Scan for the cell matching the given text and deliver its (x, y) coordinate at center. 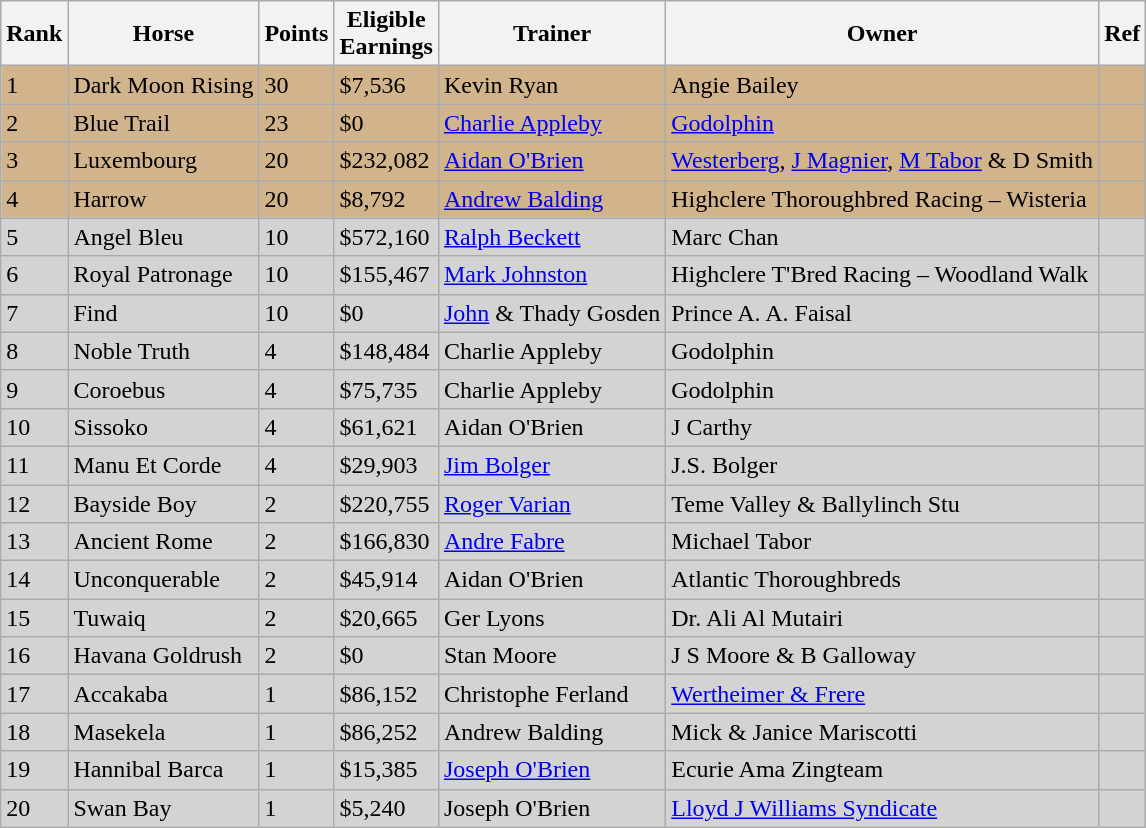
$220,755 (386, 503)
Ref (1122, 34)
Hannibal Barca (164, 770)
$232,082 (386, 161)
Noble Truth (164, 351)
19 (34, 770)
Blue Trail (164, 123)
Horse (164, 34)
9 (34, 389)
14 (34, 580)
Mark Johnston (552, 275)
Harrow (164, 199)
11 (34, 465)
$20,665 (386, 618)
Kevin Ryan (552, 85)
Dark Moon Rising (164, 85)
J Carthy (882, 427)
Ancient Rome (164, 542)
7 (34, 313)
$15,385 (386, 770)
Rank (34, 34)
Accakaba (164, 694)
EligibleEarnings (386, 34)
30 (296, 85)
Swan Bay (164, 808)
6 (34, 275)
3 (34, 161)
Dr. Ali Al Mutairi (882, 618)
Owner (882, 34)
Atlantic Thoroughbreds (882, 580)
17 (34, 694)
Bayside Boy (164, 503)
J.S. Bolger (882, 465)
13 (34, 542)
Roger Varian (552, 503)
Michael Tabor (882, 542)
Ger Lyons (552, 618)
$75,735 (386, 389)
Havana Goldrush (164, 656)
8 (34, 351)
$572,160 (386, 237)
Manu Et Corde (164, 465)
$86,252 (386, 732)
Prince A. A. Faisal (882, 313)
Ecurie Ama Zingteam (882, 770)
Angel Bleu (164, 237)
Lloyd J Williams Syndicate (882, 808)
Trainer (552, 34)
Coroebus (164, 389)
$5,240 (386, 808)
15 (34, 618)
Angie Bailey (882, 85)
Jim Bolger (552, 465)
18 (34, 732)
Find (164, 313)
5 (34, 237)
$29,903 (386, 465)
Tuwaiq (164, 618)
Ralph Beckett (552, 237)
Unconquerable (164, 580)
$7,536 (386, 85)
$8,792 (386, 199)
Highclere Thoroughbred Racing – Wisteria (882, 199)
Mick & Janice Mariscotti (882, 732)
Teme Valley & Ballylinch Stu (882, 503)
$166,830 (386, 542)
$61,621 (386, 427)
23 (296, 123)
John & Thady Gosden (552, 313)
16 (34, 656)
$155,467 (386, 275)
Wertheimer & Frere (882, 694)
Andre Fabre (552, 542)
Stan Moore (552, 656)
Marc Chan (882, 237)
Westerberg, J Magnier, M Tabor & D Smith (882, 161)
Sissoko (164, 427)
Masekela (164, 732)
Highclere T'Bred Racing – Woodland Walk (882, 275)
Royal Patronage (164, 275)
$86,152 (386, 694)
Luxembourg (164, 161)
Christophe Ferland (552, 694)
Points (296, 34)
$148,484 (386, 351)
12 (34, 503)
J S Moore & B Galloway (882, 656)
$45,914 (386, 580)
